Identify which cell holds the provided text, then report its (x, y) central coordinate. 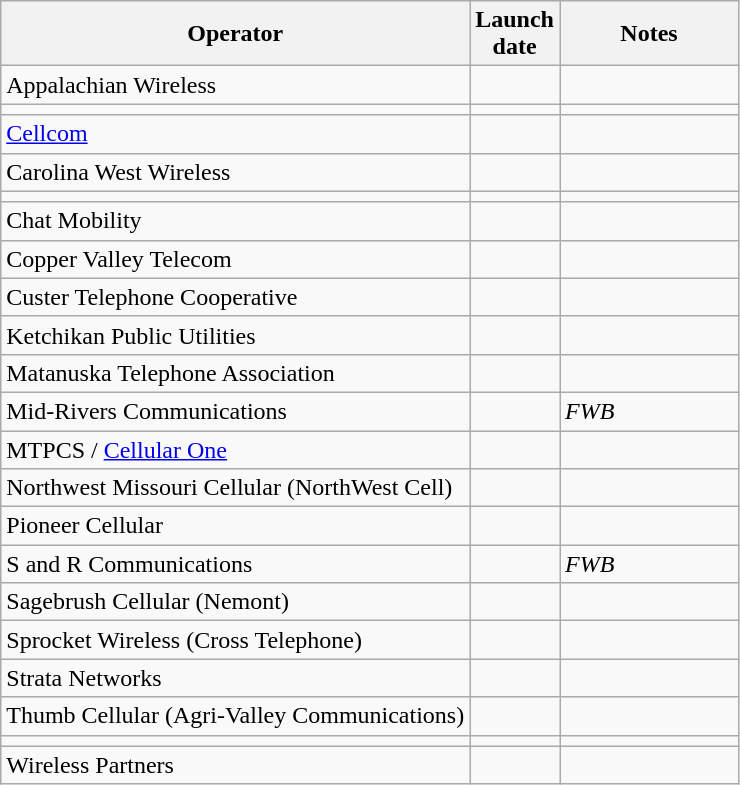
Pioneer Cellular (236, 526)
Ketchikan Public Utilities (236, 335)
Carolina West Wireless (236, 172)
MTPCS / Cellular One (236, 449)
Thumb Cellular (Agri-Valley Communications) (236, 716)
Appalachian Wireless (236, 85)
Notes (650, 34)
Operator (236, 34)
Sagebrush Cellular (Nemont) (236, 602)
Strata Networks (236, 678)
Launchdate (515, 34)
Wireless Partners (236, 765)
Sprocket Wireless (Cross Telephone) (236, 640)
Custer Telephone Cooperative (236, 297)
Matanuska Telephone Association (236, 373)
Northwest Missouri Cellular (NorthWest Cell) (236, 488)
S and R Communications (236, 564)
Chat Mobility (236, 221)
Mid-Rivers Communications (236, 411)
Cellcom (236, 134)
Copper Valley Telecom (236, 259)
